Provide the (X, Y) coordinate of the cell's center where the given text is located.  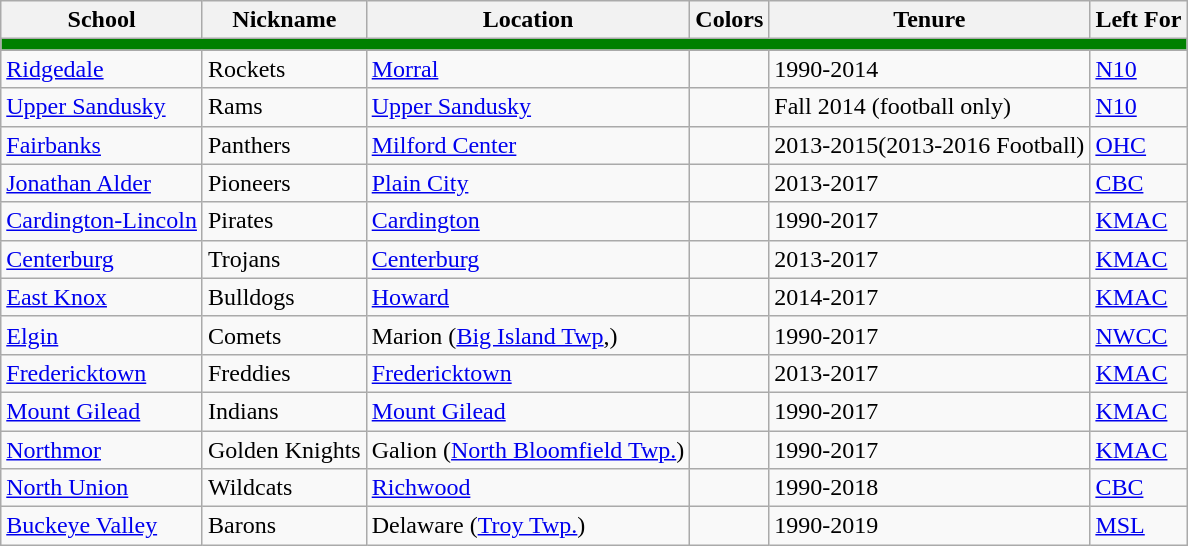
Trojans (284, 259)
MSL (1138, 526)
Galion (North Bloomfield Twp.) (528, 449)
Elgin (102, 335)
Fall 2014 (football only) (930, 107)
Delaware (Troy Twp.) (528, 526)
Cardington-Lincoln (102, 221)
Pirates (284, 221)
2013-2015(2013-2016 Football) (930, 145)
Morral (528, 69)
Howard (528, 297)
Tenure (930, 20)
1990-2019 (930, 526)
Golden Knights (284, 449)
1990-2018 (930, 488)
Richwood (528, 488)
Pioneers (284, 183)
Nickname (284, 20)
Northmor (102, 449)
1990-2014 (930, 69)
North Union (102, 488)
Milford Center (528, 145)
Rockets (284, 69)
Fairbanks (102, 145)
Panthers (284, 145)
Barons (284, 526)
Indians (284, 411)
Location (528, 20)
Plain City (528, 183)
NWCC (1138, 335)
Bulldogs (284, 297)
Marion (Big Island Twp,) (528, 335)
Comets (284, 335)
Rams (284, 107)
Colors (730, 20)
School (102, 20)
2014-2017 (930, 297)
Wildcats (284, 488)
Buckeye Valley (102, 526)
Cardington (528, 221)
Jonathan Alder (102, 183)
Ridgedale (102, 69)
OHC (1138, 145)
East Knox (102, 297)
Freddies (284, 373)
Left For (1138, 20)
